Identify which cell holds the provided text, then report its (X, Y) central coordinate. 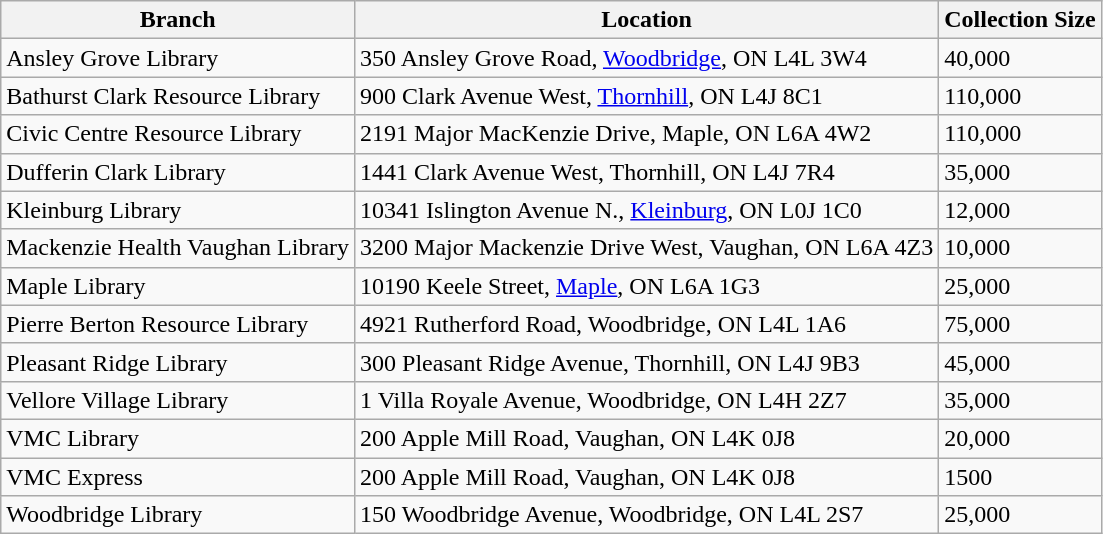
Branch (178, 20)
150 Woodbridge Avenue, Woodbridge, ON L4L 2S7 (647, 515)
Pierre Berton Resource Library (178, 324)
Ansley Grove Library (178, 58)
Mackenzie Health Vaughan Library (178, 248)
10,000 (1020, 248)
40,000 (1020, 58)
20,000 (1020, 438)
1500 (1020, 477)
1 Villa Royale Avenue, Woodbridge, ON L4H 2Z7 (647, 400)
900 Clark Avenue West, Thornhill, ON L4J 8C1 (647, 96)
10190 Keele Street, Maple, ON L6A 1G3 (647, 286)
10341 Islington Avenue N., Kleinburg, ON L0J 1C0 (647, 210)
Pleasant Ridge Library (178, 362)
Vellore Village Library (178, 400)
12,000 (1020, 210)
VMC Library (178, 438)
Kleinburg Library (178, 210)
VMC Express (178, 477)
Maple Library (178, 286)
1441 Clark Avenue West, Thornhill, ON L4J 7R4 (647, 172)
Bathurst Clark Resource Library (178, 96)
Civic Centre Resource Library (178, 134)
4921 Rutherford Road, Woodbridge, ON L4L 1A6 (647, 324)
Location (647, 20)
300 Pleasant Ridge Avenue, Thornhill, ON L4J 9B3 (647, 362)
350 Ansley Grove Road, Woodbridge, ON L4L 3W4 (647, 58)
Woodbridge Library (178, 515)
Collection Size (1020, 20)
45,000 (1020, 362)
Dufferin Clark Library (178, 172)
3200 Major Mackenzie Drive West, Vaughan, ON L6A 4Z3 (647, 248)
75,000 (1020, 324)
2191 Major MacKenzie Drive, Maple, ON L6A 4W2 (647, 134)
